Detect which cell encompasses the target text, then output its [X, Y] center coordinate. 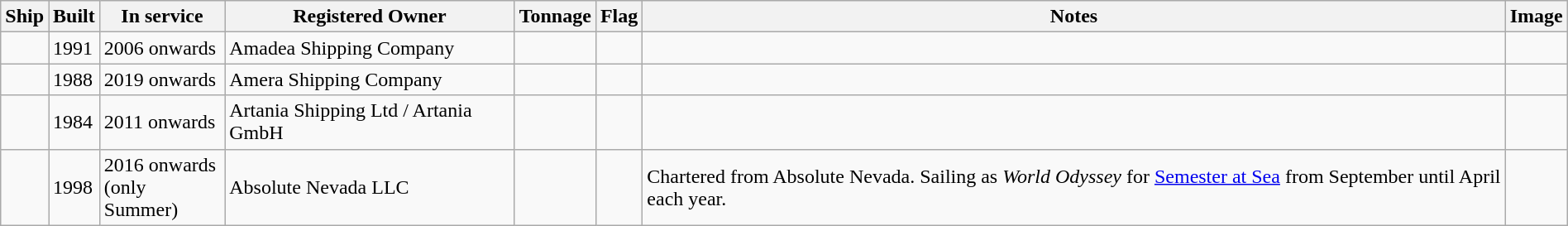
In service [162, 17]
Image [1537, 17]
1991 [74, 48]
Registered Owner [370, 17]
Amadea Shipping Company [370, 48]
1988 [74, 79]
Artania Shipping Ltd / Artania GmbH [370, 123]
1984 [74, 123]
Chartered from Absolute Nevada. Sailing as World Odyssey for Semester at Sea from September until April each year. [1073, 187]
Tonnage [555, 17]
1998 [74, 187]
Built [74, 17]
Flag [619, 17]
Ship [25, 17]
2019 onwards [162, 79]
Notes [1073, 17]
2006 onwards [162, 48]
Amera Shipping Company [370, 79]
Absolute Nevada LLC [370, 187]
2016 onwards (only Summer) [162, 187]
2011 onwards [162, 123]
